Provide the (x, y) coordinate of the cell's center where the given text is located.  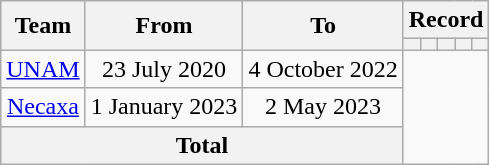
1 January 2023 (164, 107)
To (323, 26)
Necaxa (43, 107)
Team (43, 26)
4 October 2022 (323, 69)
UNAM (43, 69)
23 July 2020 (164, 69)
Total (202, 145)
2 May 2023 (323, 107)
Record (446, 20)
From (164, 26)
